Capture the cell that displays the provided text and extract its (X, Y) central coordinate. 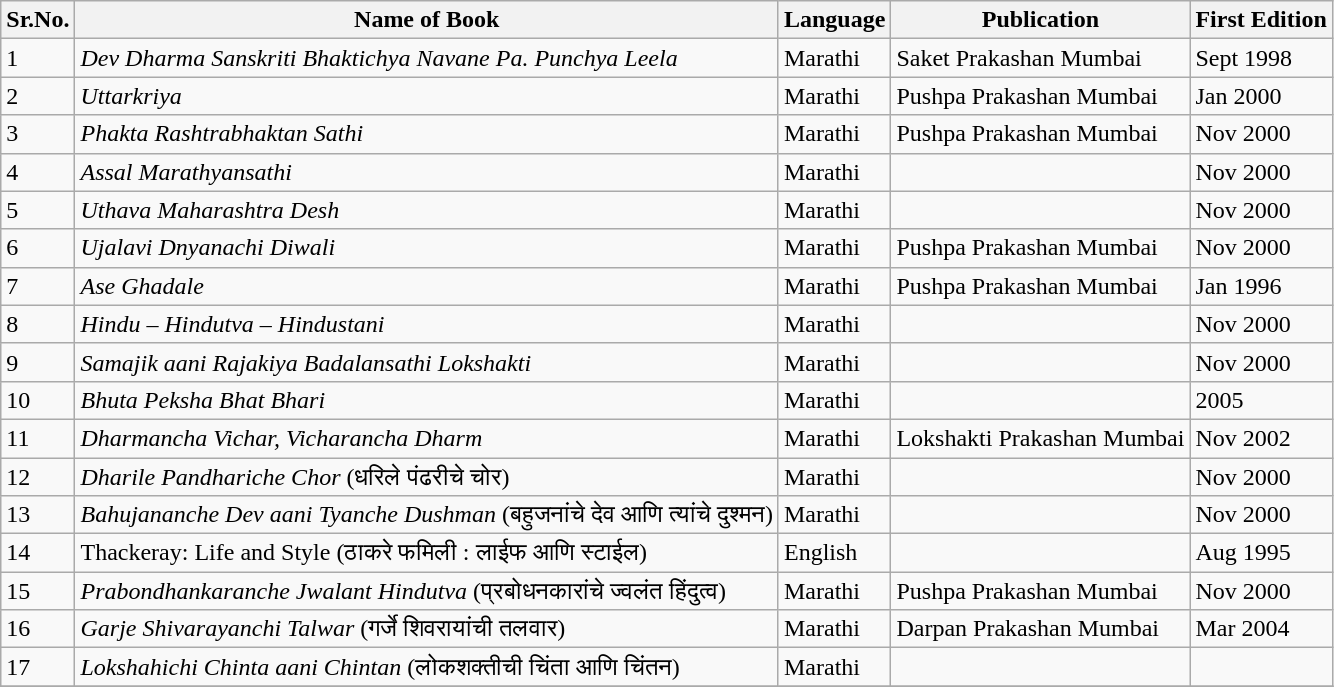
First Edition (1261, 20)
1 (38, 58)
Samajik aani Rajakiya Badalansathi Lokshakti (427, 362)
Aug 1995 (1261, 553)
Bhuta Peksha Bhat Bhari (427, 400)
3 (38, 134)
Prabondhankaranche Jwalant Hindutva (प्रबोधनकारांचे ज्वलंत हिंदुत्व) (427, 591)
2 (38, 96)
Thackeray: Life and Style (ठाकरे फमिली : लाईफ आणि स्टाईल) (427, 553)
Dev Dharma Sanskriti Bhaktichya Navane Pa. Punchya Leela (427, 58)
Saket Prakashan Mumbai (1040, 58)
11 (38, 438)
15 (38, 591)
Dharile Pandhariche Chor (धरिले पंढरीचे चोर) (427, 477)
Phakta Rashtrabhaktan Sathi (427, 134)
Assal Marathyansathi (427, 172)
10 (38, 400)
Jan 2000 (1261, 96)
Ujalavi Dnyanachi Diwali (427, 248)
5 (38, 210)
6 (38, 248)
2005 (1261, 400)
4 (38, 172)
Ase Ghadale (427, 286)
Sr.No. (38, 20)
Mar 2004 (1261, 629)
Uthava Maharashtra Desh (427, 210)
8 (38, 324)
Sept 1998 (1261, 58)
Garje Shivarayanchi Talwar (गर्जे शिवरायांची तलवार) (427, 629)
7 (38, 286)
Lokshakti Prakashan Mumbai (1040, 438)
Darpan Prakashan Mumbai (1040, 629)
Jan 1996 (1261, 286)
Uttarkriya (427, 96)
Language (834, 20)
9 (38, 362)
Lokshahichi Chinta aani Chintan (लोकशक्तीची चिंता आणि चिंतन) (427, 667)
Nov 2002 (1261, 438)
17 (38, 667)
Hindu – Hindutva – Hindustani (427, 324)
14 (38, 553)
Name of Book (427, 20)
English (834, 553)
16 (38, 629)
12 (38, 477)
Dharmancha Vichar, Vicharancha Dharm (427, 438)
Bahujananche Dev aani Tyanche Dushman (बहुजनांचे देव आणि त्यांचे दुश्मन) (427, 515)
Publication (1040, 20)
13 (38, 515)
